Provide the (X, Y) coordinate of the cell's center where the given text is located.  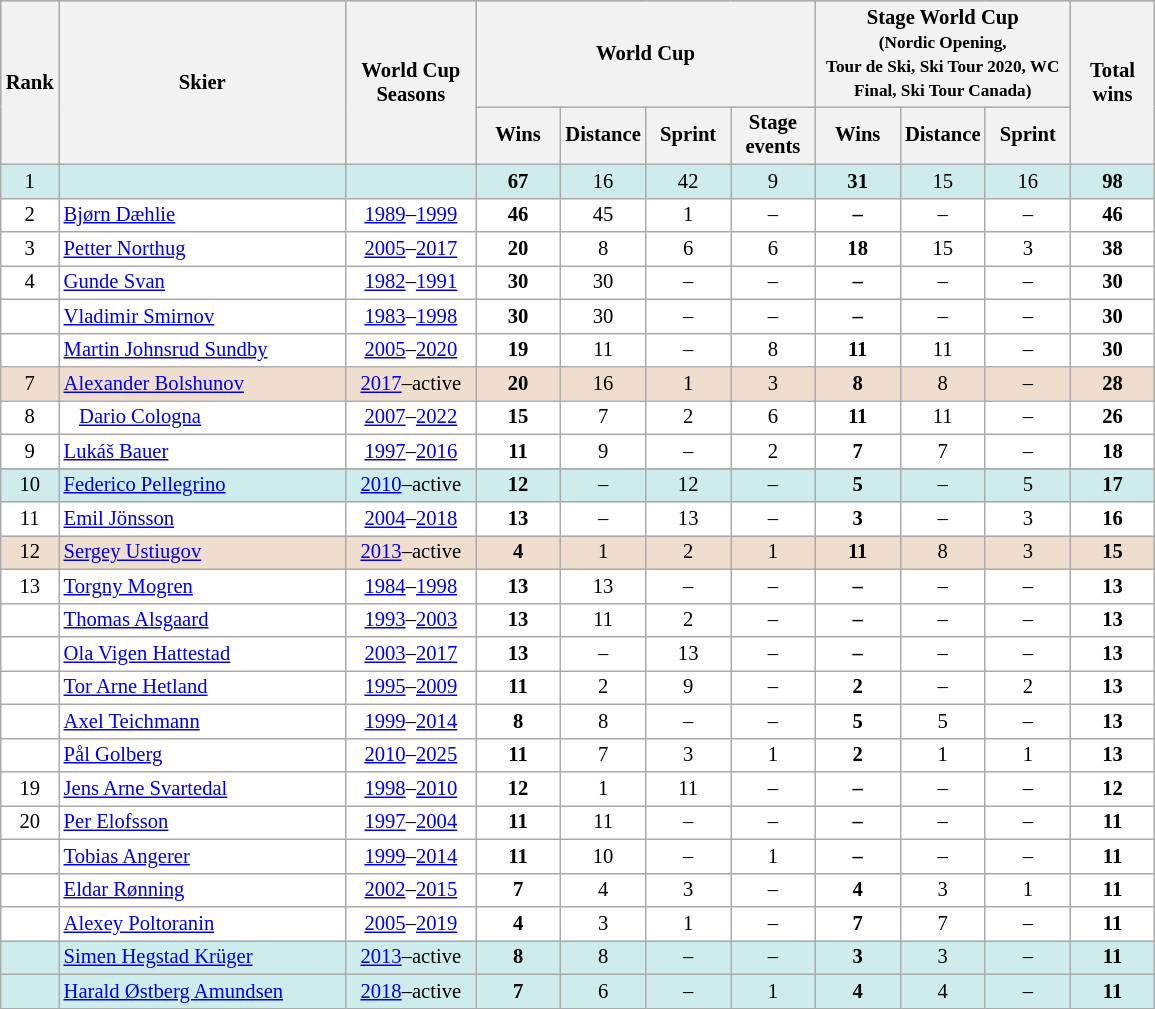
2005–2020 (411, 350)
2017–active (411, 383)
Tor Arne Hetland (202, 687)
Thomas Alsgaard (202, 620)
World Cup Seasons (411, 82)
Emil Jönsson (202, 519)
Stage World Cup(Nordic Opening,Tour de Ski, Ski Tour 2020, WC Final, Ski Tour Canada) (942, 53)
2010–2025 (411, 755)
45 (602, 215)
Axel Teichmann (202, 721)
1984–1998 (411, 586)
2002–2015 (411, 890)
Dario Cologna (202, 417)
Bjørn Dæhlie (202, 215)
1997–2004 (411, 822)
Ola Vigen Hattestad (202, 653)
2005–2019 (411, 923)
38 (1112, 249)
Harald Østberg Amundsen (202, 991)
Lukáš Bauer (202, 451)
1995–2009 (411, 687)
1989–1999 (411, 215)
1983–1998 (411, 316)
1982–1991 (411, 282)
World Cup (646, 53)
Federico Pellegrino (202, 485)
Jens Arne Svartedal (202, 789)
31 (858, 181)
Skier (202, 82)
28 (1112, 383)
Alexey Poltoranin (202, 923)
Total wins (1112, 82)
1997–2016 (411, 451)
Eldar Rønning (202, 890)
2004–2018 (411, 519)
Tobias Angerer (202, 856)
1993–2003 (411, 620)
Pål Golberg (202, 755)
1998–2010 (411, 789)
Sergey Ustiugov (202, 552)
Torgny Mogren (202, 586)
2018–active (411, 991)
Petter Northug (202, 249)
2005–2017 (411, 249)
Rank (30, 82)
Martin Johnsrud Sundby (202, 350)
Alexander Bolshunov (202, 383)
Per Elofsson (202, 822)
98 (1112, 181)
Gunde Svan (202, 282)
Stage events (774, 135)
26 (1112, 417)
42 (688, 181)
2007–2022 (411, 417)
2010–active (411, 485)
2003–2017 (411, 653)
17 (1112, 485)
Vladimir Smirnov (202, 316)
67 (518, 181)
Simen Hegstad Krüger (202, 957)
